Detect which cell encompasses the target text, then output its (X, Y) center coordinate. 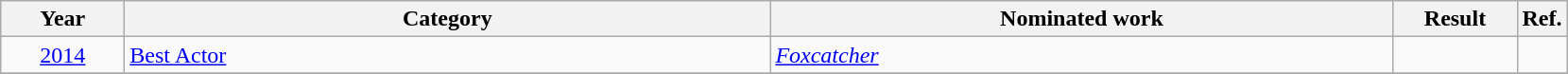
Ref. (1542, 19)
Result (1456, 19)
2014 (62, 55)
Category (448, 19)
Nominated work (1081, 19)
Best Actor (448, 55)
Year (62, 19)
Foxcatcher (1081, 55)
